Output the [X, Y] coordinate of the center of the cell containing the given text.  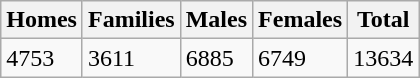
6749 [300, 58]
4753 [42, 58]
Families [131, 20]
Homes [42, 20]
6885 [216, 58]
Females [300, 20]
13634 [384, 58]
Males [216, 20]
3611 [131, 58]
Total [384, 20]
